For the text-containing cell, return its midpoint in (X, Y) coordinate format. 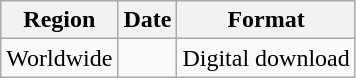
Format (266, 20)
Date (148, 20)
Worldwide (60, 58)
Digital download (266, 58)
Region (60, 20)
